Capture the cell that displays the provided text and extract its [x, y] central coordinate. 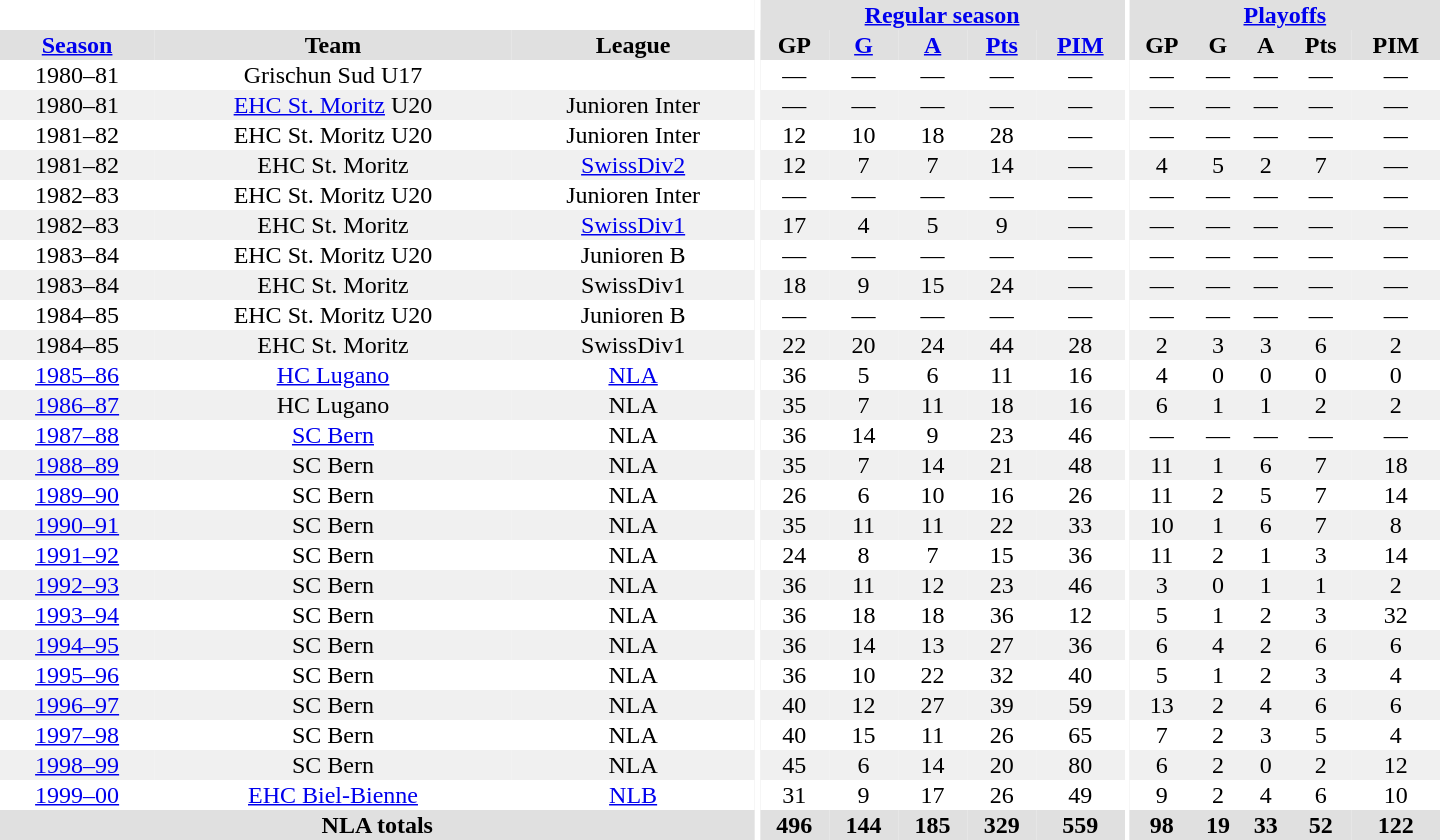
185 [932, 825]
496 [794, 825]
1990–91 [77, 525]
44 [1002, 345]
48 [1080, 465]
NLA totals [378, 825]
Team [333, 45]
EHC Biel-Bienne [333, 795]
1996–97 [77, 705]
SwissDiv2 [634, 165]
21 [1002, 465]
1992–93 [77, 585]
1998–99 [77, 765]
1986–87 [77, 405]
45 [794, 765]
1994–95 [77, 645]
Playoffs [1285, 15]
31 [794, 795]
1985–86 [77, 375]
80 [1080, 765]
144 [864, 825]
1999–00 [77, 795]
65 [1080, 735]
Regular season [942, 15]
1991–92 [77, 555]
1989–90 [77, 495]
19 [1218, 825]
1993–94 [77, 615]
59 [1080, 705]
39 [1002, 705]
1997–98 [77, 735]
Season [77, 45]
52 [1321, 825]
559 [1080, 825]
49 [1080, 795]
122 [1396, 825]
98 [1162, 825]
1995–96 [77, 675]
1988–89 [77, 465]
NLB [634, 795]
329 [1002, 825]
League [634, 45]
Grischun Sud U17 [333, 75]
1987–88 [77, 435]
